Scan for the cell matching the given text and deliver its (X, Y) coordinate at center. 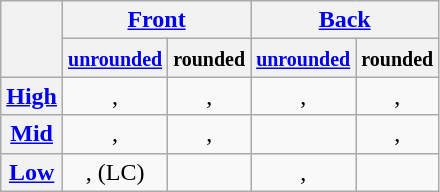
High (32, 96)
Mid (32, 134)
Low (32, 172)
Back (345, 20)
Front (157, 20)
, (LC) (116, 172)
